Search for the cell housing the specified text and yield its [x, y] center coordinate. 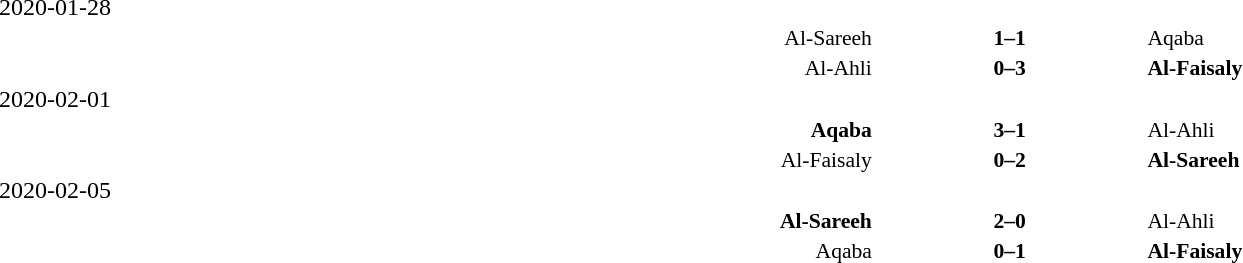
0–3 [1010, 68]
3–1 [1010, 130]
2–0 [1010, 221]
1–1 [1010, 38]
0–2 [1010, 160]
